Find where the given text appears and provide that cell's center as (X, Y) coordinate. 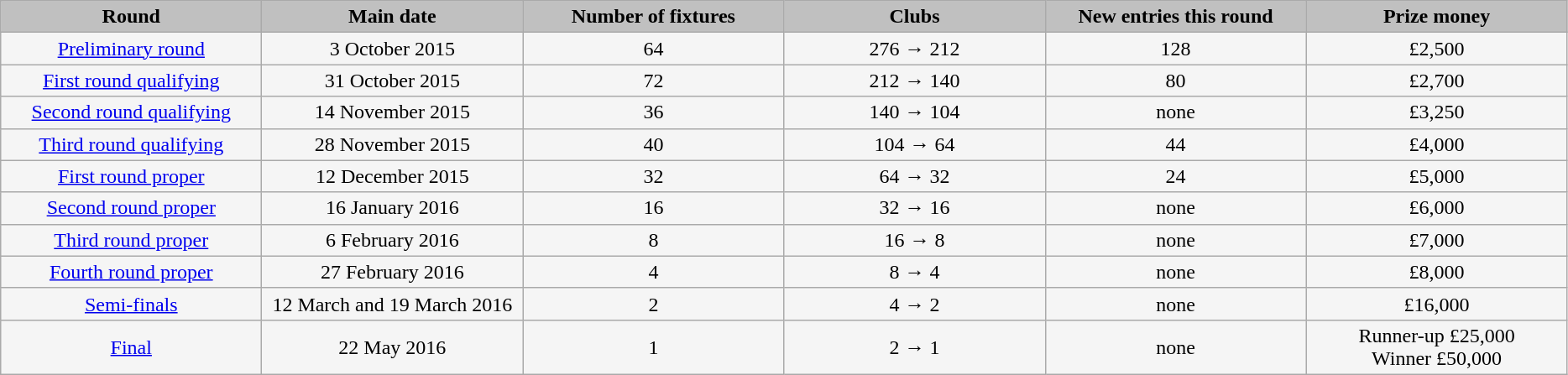
2 → 1 (915, 347)
Second round proper (131, 208)
32 → 16 (915, 208)
16 → 8 (915, 240)
Third round proper (131, 240)
64 → 32 (915, 176)
£7,000 (1437, 240)
Preliminary round (131, 49)
Semi-finals (131, 304)
24 (1175, 176)
8 → 4 (915, 272)
140 → 104 (915, 112)
Number of fixtures (653, 17)
4 (653, 272)
104 → 64 (915, 144)
£3,250 (1437, 112)
12 March and 19 March 2016 (393, 304)
36 (653, 112)
212 → 140 (915, 81)
14 November 2015 (393, 112)
32 (653, 176)
4 → 2 (915, 304)
Prize money (1437, 17)
6 February 2016 (393, 240)
First round qualifying (131, 81)
New entries this round (1175, 17)
Round (131, 17)
80 (1175, 81)
£2,500 (1437, 49)
3 October 2015 (393, 49)
31 October 2015 (393, 81)
16 January 2016 (393, 208)
12 December 2015 (393, 176)
Main date (393, 17)
£8,000 (1437, 272)
16 (653, 208)
22 May 2016 (393, 347)
Clubs (915, 17)
40 (653, 144)
£16,000 (1437, 304)
8 (653, 240)
First round proper (131, 176)
Runner-up £25,000Winner £50,000 (1437, 347)
Fourth round proper (131, 272)
276 → 212 (915, 49)
£6,000 (1437, 208)
£5,000 (1437, 176)
27 February 2016 (393, 272)
128 (1175, 49)
64 (653, 49)
£4,000 (1437, 144)
72 (653, 81)
Third round qualifying (131, 144)
2 (653, 304)
1 (653, 347)
Second round qualifying (131, 112)
28 November 2015 (393, 144)
£2,700 (1437, 81)
44 (1175, 144)
Final (131, 347)
